Provide the (x, y) coordinate of the cell's center where the given text is located.  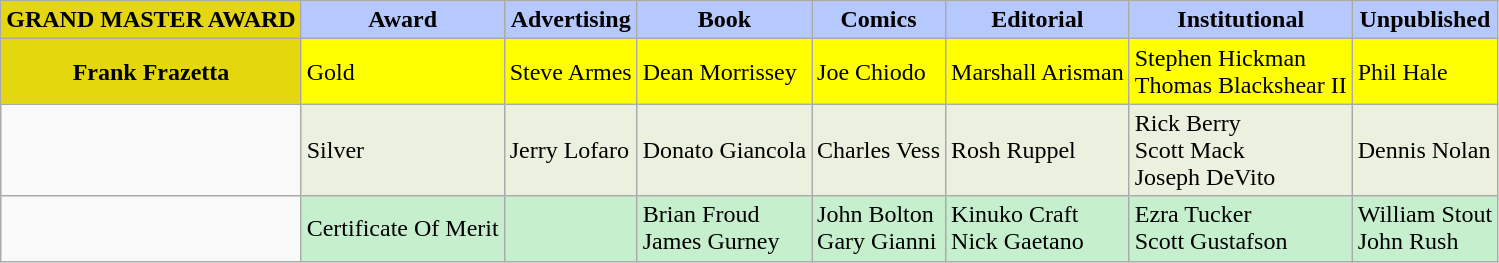
John BoltonGary Gianni (879, 228)
Marshall Arisman (1038, 72)
Steve Armes (570, 72)
Joe Chiodo (879, 72)
Gold (402, 72)
Rick BerryScott MackJoseph DeVito (1240, 150)
Jerry Lofaro (570, 150)
Donato Giancola (724, 150)
Dennis Nolan (1424, 150)
Kinuko CraftNick Gaetano (1038, 228)
Dean Morrissey (724, 72)
Advertising (570, 20)
Silver (402, 150)
Award (402, 20)
Unpublished (1424, 20)
Rosh Ruppel (1038, 150)
Institutional (1240, 20)
Certificate Of Merit (402, 228)
Comics (879, 20)
Frank Frazetta (151, 72)
Ezra TuckerScott Gustafson (1240, 228)
GRAND MASTER AWARD (151, 20)
Charles Vess (879, 150)
Brian FroudJames Gurney (724, 228)
Book (724, 20)
William StoutJohn Rush (1424, 228)
Editorial (1038, 20)
Phil Hale (1424, 72)
Stephen HickmanThomas Blackshear II (1240, 72)
